Search for the cell housing the specified text and yield its [X, Y] center coordinate. 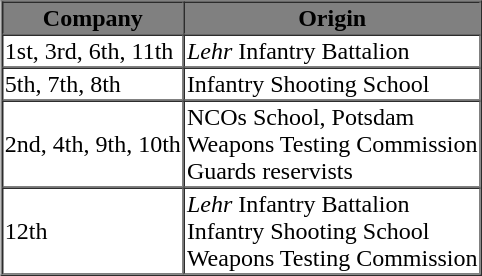
Infantry Shooting School [332, 84]
Lehr Infantry BattalionInfantry Shooting SchoolWeapons Testing Commission [332, 232]
12th [93, 232]
2nd, 4th, 9th, 10th [93, 144]
5th, 7th, 8th [93, 84]
Origin [332, 18]
Lehr Infantry Battalion [332, 50]
Company [93, 18]
1st, 3rd, 6th, 11th [93, 50]
NCOs School, PotsdamWeapons Testing CommissionGuards reservists [332, 144]
